From the cell containing the given text, extract its center point as [X, Y] coordinate. 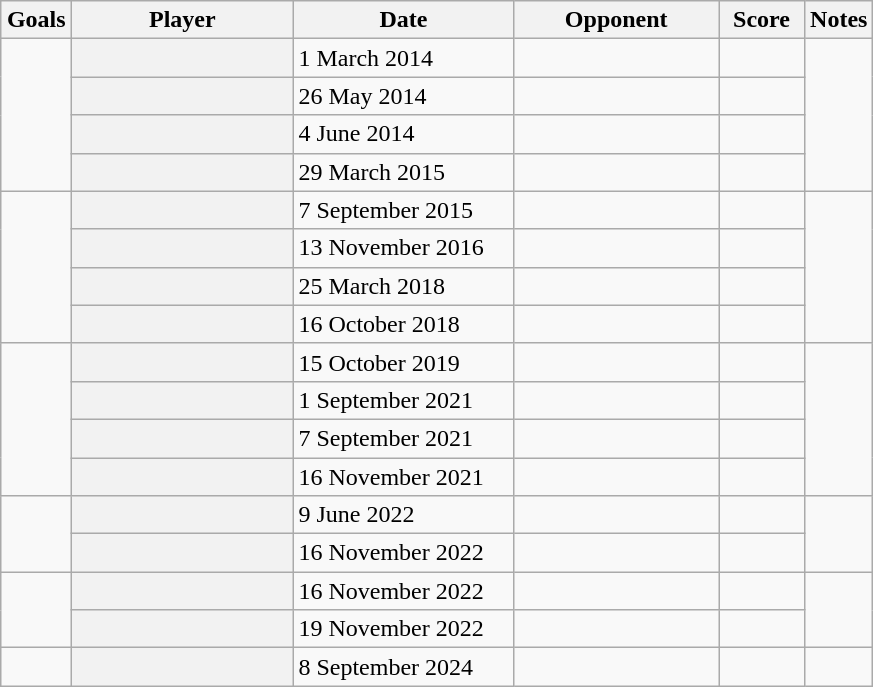
9 June 2022 [404, 515]
Score [761, 20]
1 September 2021 [404, 400]
Date [404, 20]
7 September 2015 [404, 210]
25 March 2018 [404, 286]
19 November 2022 [404, 629]
8 September 2024 [404, 667]
4 June 2014 [404, 134]
7 September 2021 [404, 438]
Opponent [616, 20]
26 May 2014 [404, 96]
15 October 2019 [404, 362]
1 March 2014 [404, 58]
Player [182, 20]
29 March 2015 [404, 172]
16 November 2021 [404, 477]
13 November 2016 [404, 248]
Goals [36, 20]
16 October 2018 [404, 324]
Notes [839, 20]
